From the cell containing the given text, extract its center point as [x, y] coordinate. 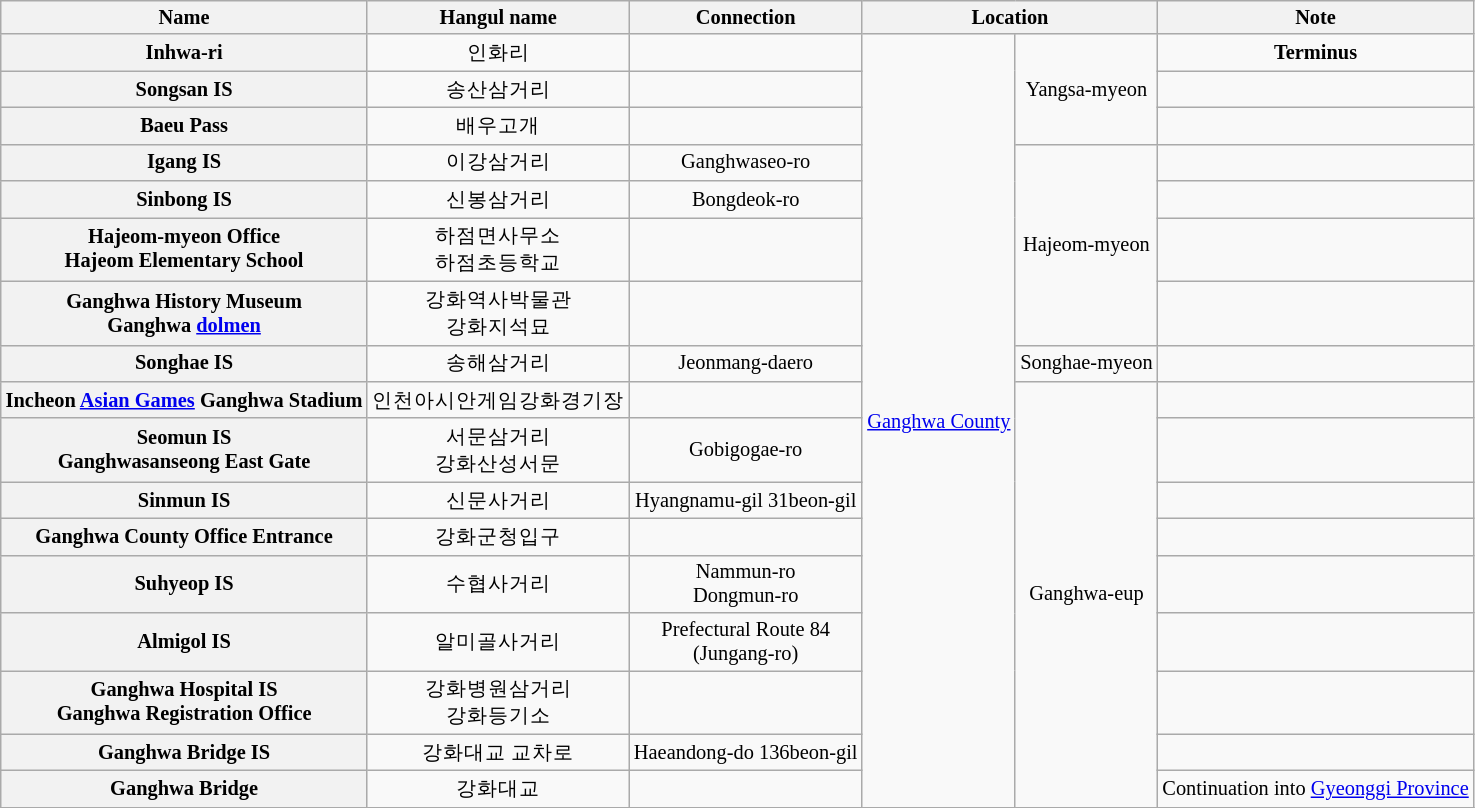
Continuation into Gyeonggi Province [1315, 788]
Hajeom-myeon OfficeHajeom Elementary School [184, 249]
신문사거리 [498, 500]
Sinmun IS [184, 500]
송산삼거리 [498, 90]
서문삼거리강화산성서문 [498, 450]
Igang IS [184, 162]
Ganghwa County [938, 420]
Ganghwaseo-ro [746, 162]
Haeandong-do 136beon-gil [746, 752]
송해삼거리 [498, 364]
수협사거리 [498, 584]
강화대교 [498, 788]
Incheon Asian Games Ganghwa Stadium [184, 400]
Ganghwa History MuseumGanghwa dolmen [184, 313]
Ganghwa Hospital ISGanghwa Registration Office [184, 702]
Sinbong IS [184, 200]
Almigol IS [184, 642]
Suhyeop IS [184, 584]
Hangul name [498, 17]
Prefectural Route 84(Jungang-ro) [746, 642]
강화대교 교차로 [498, 752]
강화병원삼거리강화등기소 [498, 702]
신봉삼거리 [498, 200]
이강삼거리 [498, 162]
Jeonmang-daero [746, 364]
Bongdeok-ro [746, 200]
Songhae-myeon [1086, 364]
Nammun-roDongmun-ro [746, 584]
강화군청입구 [498, 536]
인천아시안게임강화경기장 [498, 400]
Baeu Pass [184, 126]
Songhae IS [184, 364]
Songsan IS [184, 90]
Gobigogae-ro [746, 450]
Location [1010, 17]
Terminus [1315, 52]
배우고개 [498, 126]
Note [1315, 17]
Hyangnamu-gil 31beon-gil [746, 500]
Ganghwa County Office Entrance [184, 536]
Hajeom-myeon [1086, 244]
인화리 [498, 52]
Ganghwa Bridge [184, 788]
Ganghwa-eup [1086, 594]
Yangsa-myeon [1086, 89]
알미골사거리 [498, 642]
Inhwa-ri [184, 52]
Ganghwa Bridge IS [184, 752]
Connection [746, 17]
강화역사박물관강화지석묘 [498, 313]
Name [184, 17]
Seomun ISGanghwasanseong East Gate [184, 450]
하점면사무소하점초등학교 [498, 249]
